Output the [x, y] coordinate of the center of the cell containing the given text.  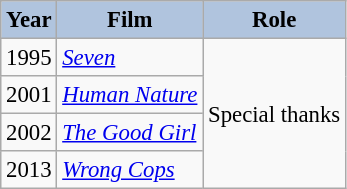
1995 [29, 58]
Wrong Cops [130, 170]
Year [29, 20]
2002 [29, 133]
Film [130, 20]
The Good Girl [130, 133]
2013 [29, 170]
Seven [130, 58]
2001 [29, 95]
Special thanks [274, 114]
Role [274, 20]
Human Nature [130, 95]
